Locate the cell with the specified text and output its [x, y] center coordinate. 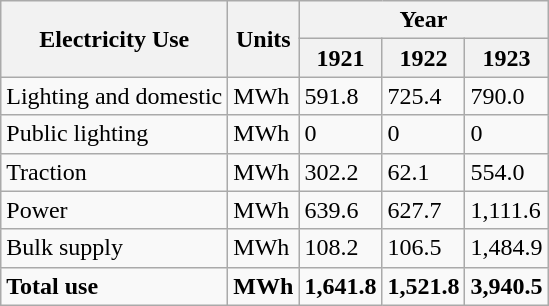
1923 [506, 58]
108.2 [340, 248]
790.0 [506, 96]
554.0 [506, 172]
1921 [340, 58]
Units [264, 39]
1,111.6 [506, 210]
Power [114, 210]
302.2 [340, 172]
1,521.8 [424, 286]
Electricity Use [114, 39]
Lighting and domestic [114, 96]
591.8 [340, 96]
Traction [114, 172]
Bulk supply [114, 248]
1,641.8 [340, 286]
627.7 [424, 210]
3,940.5 [506, 286]
106.5 [424, 248]
725.4 [424, 96]
639.6 [340, 210]
1922 [424, 58]
1,484.9 [506, 248]
Year [424, 20]
Total use [114, 286]
62.1 [424, 172]
Public lighting [114, 134]
